Find where the given text appears and provide that cell's center as [x, y] coordinate. 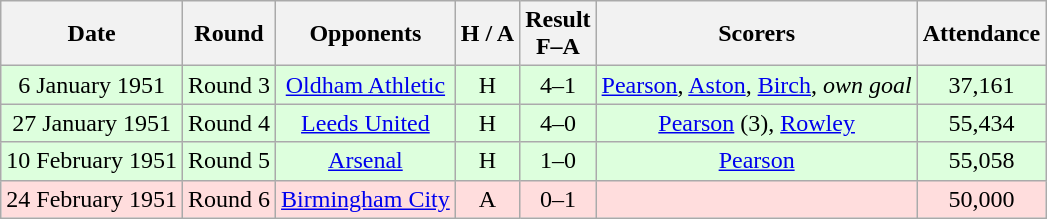
Date [92, 34]
Round 4 [228, 123]
A [487, 199]
ResultF–A [558, 34]
Oldham Athletic [366, 85]
Birmingham City [366, 199]
Opponents [366, 34]
Round 6 [228, 199]
10 February 1951 [92, 161]
37,161 [981, 85]
Round 3 [228, 85]
Round [228, 34]
Attendance [981, 34]
Leeds United [366, 123]
H / A [487, 34]
4–0 [558, 123]
27 January 1951 [92, 123]
1–0 [558, 161]
Pearson, Aston, Birch, own goal [756, 85]
Pearson [756, 161]
Round 5 [228, 161]
Pearson (3), Rowley [756, 123]
50,000 [981, 199]
55,434 [981, 123]
4–1 [558, 85]
24 February 1951 [92, 199]
Arsenal [366, 161]
Scorers [756, 34]
6 January 1951 [92, 85]
0–1 [558, 199]
55,058 [981, 161]
